Pinpoint the cell where the given text exists, returning its (x, y) midpoint coordinate. 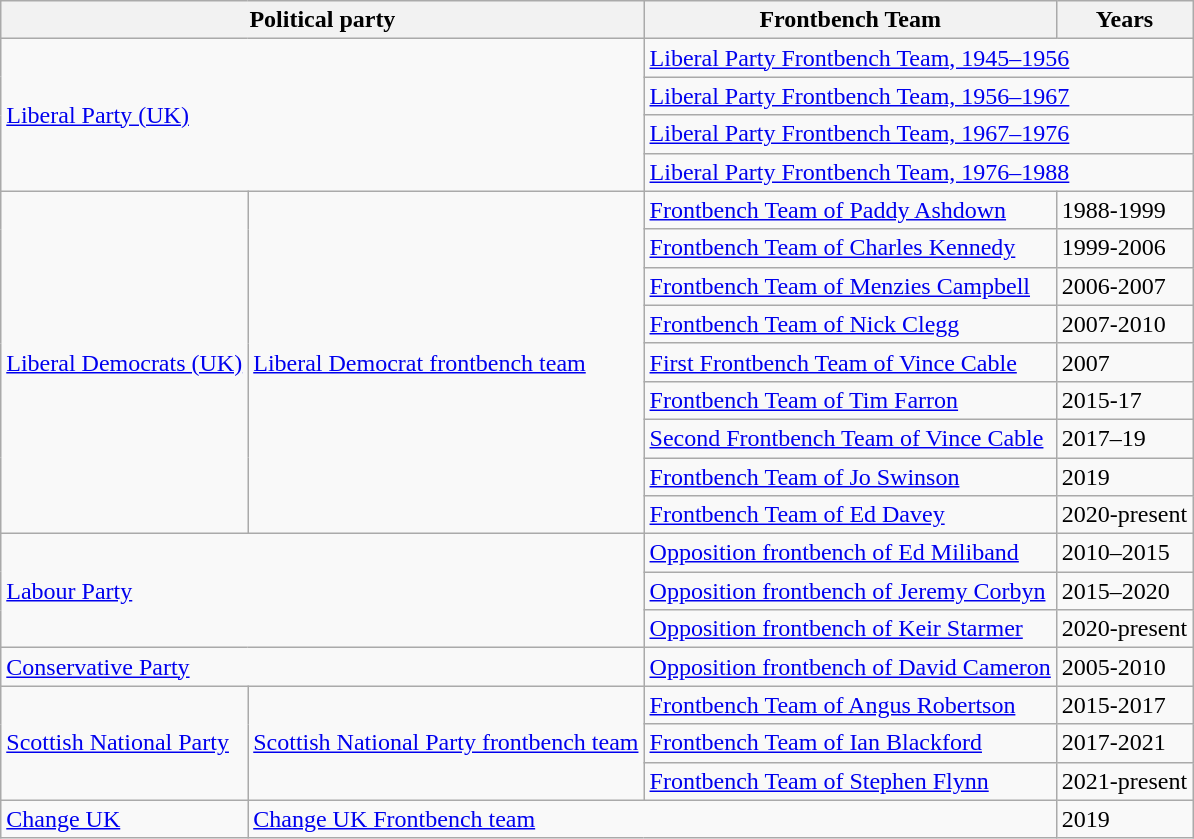
Liberal Democrats (UK) (124, 362)
2006-2007 (1124, 286)
Liberal Party Frontbench Team, 1945–1956 (918, 58)
Frontbench Team of Jo Swinson (850, 477)
Liberal Party Frontbench Team, 1976–1988 (918, 172)
2007 (1124, 362)
2017–19 (1124, 438)
Frontbench Team of Charles Kennedy (850, 248)
1999-2006 (1124, 248)
Liberal Party (UK) (322, 115)
Years (1124, 20)
First Frontbench Team of Vince Cable (850, 362)
2021-present (1124, 781)
Frontbench Team of Angus Robertson (850, 705)
2017-2021 (1124, 743)
Second Frontbench Team of Vince Cable (850, 438)
Frontbench Team of Stephen Flynn (850, 781)
2007-2010 (1124, 324)
Opposition frontbench of David Cameron (850, 667)
Frontbench Team of Paddy Ashdown (850, 210)
Liberal Party Frontbench Team, 1956–1967 (918, 96)
Frontbench Team of Tim Farron (850, 400)
Labour Party (322, 591)
2015-17 (1124, 400)
Frontbench Team of Menzies Campbell (850, 286)
Political party (322, 20)
Change UK (124, 819)
Scottish National Party frontbench team (446, 743)
2010–2015 (1124, 553)
1988-1999 (1124, 210)
Frontbench Team (850, 20)
Opposition frontbench of Ed Miliband (850, 553)
2015–2020 (1124, 591)
2005-2010 (1124, 667)
Frontbench Team of Ed Davey (850, 515)
Opposition frontbench of Keir Starmer (850, 629)
Scottish National Party (124, 743)
Change UK Frontbench team (652, 819)
Frontbench Team of Nick Clegg (850, 324)
Opposition frontbench of Jeremy Corbyn (850, 591)
Liberal Democrat frontbench team (446, 362)
Frontbench Team of Ian Blackford (850, 743)
Conservative Party (322, 667)
2015-2017 (1124, 705)
Liberal Party Frontbench Team, 1967–1976 (918, 134)
